Identify which cell holds the provided text, then report its [X, Y] central coordinate. 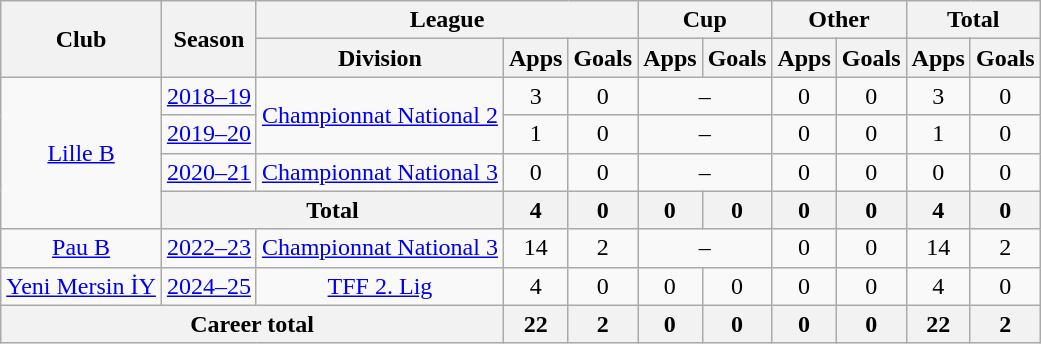
Pau B [82, 248]
2024–25 [208, 286]
Season [208, 39]
League [446, 20]
Other [839, 20]
Cup [705, 20]
TFF 2. Lig [380, 286]
Lille B [82, 153]
2020–21 [208, 172]
2022–23 [208, 248]
2018–19 [208, 96]
Championnat National 2 [380, 115]
Division [380, 58]
2019–20 [208, 134]
Club [82, 39]
Yeni Mersin İY [82, 286]
Career total [252, 324]
